Provide the [x, y] coordinate of the cell's center where the given text is located.  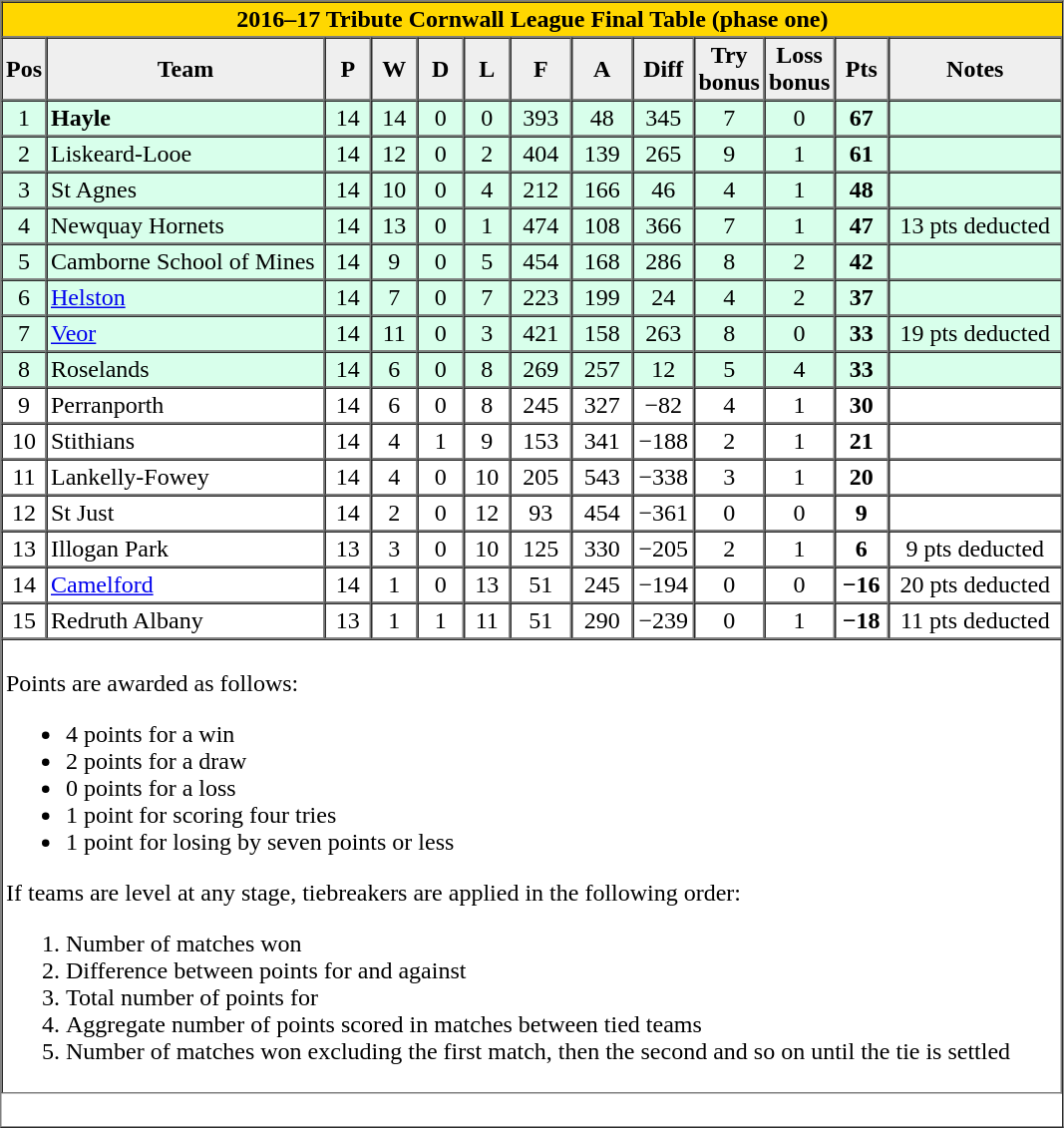
269 [541, 369]
−338 [663, 477]
Pos [24, 70]
D [440, 70]
330 [602, 549]
Loss bonus [799, 70]
42 [862, 261]
−82 [663, 405]
366 [663, 225]
30 [862, 405]
Pts [862, 70]
Illogan Park [185, 549]
Stithians [185, 441]
20 pts deducted [975, 584]
13 pts deducted [975, 225]
−194 [663, 584]
−188 [663, 441]
L [487, 70]
37 [862, 297]
−16 [862, 584]
Camelford [185, 584]
223 [541, 297]
Camborne School of Mines [185, 261]
404 [541, 154]
108 [602, 225]
Redruth Albany [185, 620]
Liskeard-Looe [185, 154]
Diff [663, 70]
2016–17 Tribute Cornwall League Final Table (phase one) [532, 20]
166 [602, 189]
125 [541, 549]
Perranporth [185, 405]
265 [663, 154]
341 [602, 441]
474 [541, 225]
93 [541, 513]
19 pts deducted [975, 333]
205 [541, 477]
327 [602, 405]
Veor [185, 333]
153 [541, 441]
46 [663, 189]
St Just [185, 513]
W [394, 70]
393 [541, 118]
11 pts deducted [975, 620]
Helston [185, 297]
290 [602, 620]
Newquay Hornets [185, 225]
47 [862, 225]
−361 [663, 513]
21 [862, 441]
Roselands [185, 369]
−205 [663, 549]
Try bonus [729, 70]
P [348, 70]
286 [663, 261]
212 [541, 189]
158 [602, 333]
F [541, 70]
Team [185, 70]
67 [862, 118]
24 [663, 297]
Lankelly-Fowey [185, 477]
−239 [663, 620]
Notes [975, 70]
168 [602, 261]
9 pts deducted [975, 549]
Hayle [185, 118]
20 [862, 477]
345 [663, 118]
15 [24, 620]
61 [862, 154]
257 [602, 369]
139 [602, 154]
263 [663, 333]
199 [602, 297]
543 [602, 477]
−18 [862, 620]
421 [541, 333]
St Agnes [185, 189]
A [602, 70]
